Search for the cell housing the specified text and yield its [X, Y] center coordinate. 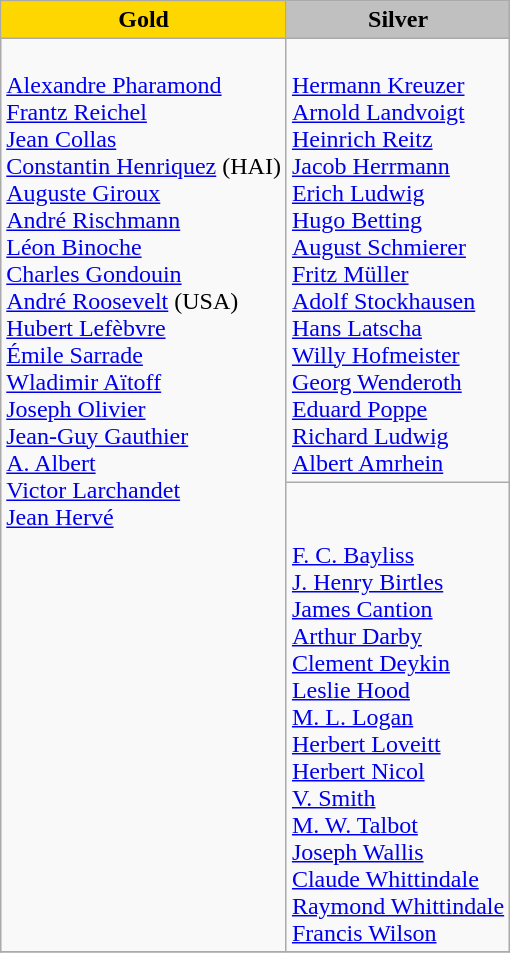
Silver [398, 20]
Gold [144, 20]
